Locate the cell with the specified text and output its (x, y) center coordinate. 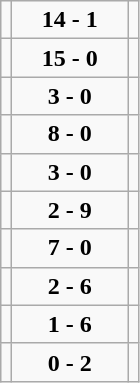
14 - 1 (70, 20)
0 - 2 (70, 362)
1 - 6 (70, 324)
7 - 0 (70, 248)
15 - 0 (70, 58)
2 - 9 (70, 210)
8 - 0 (70, 134)
2 - 6 (70, 286)
